From the cell containing the given text, extract its center point as (X, Y) coordinate. 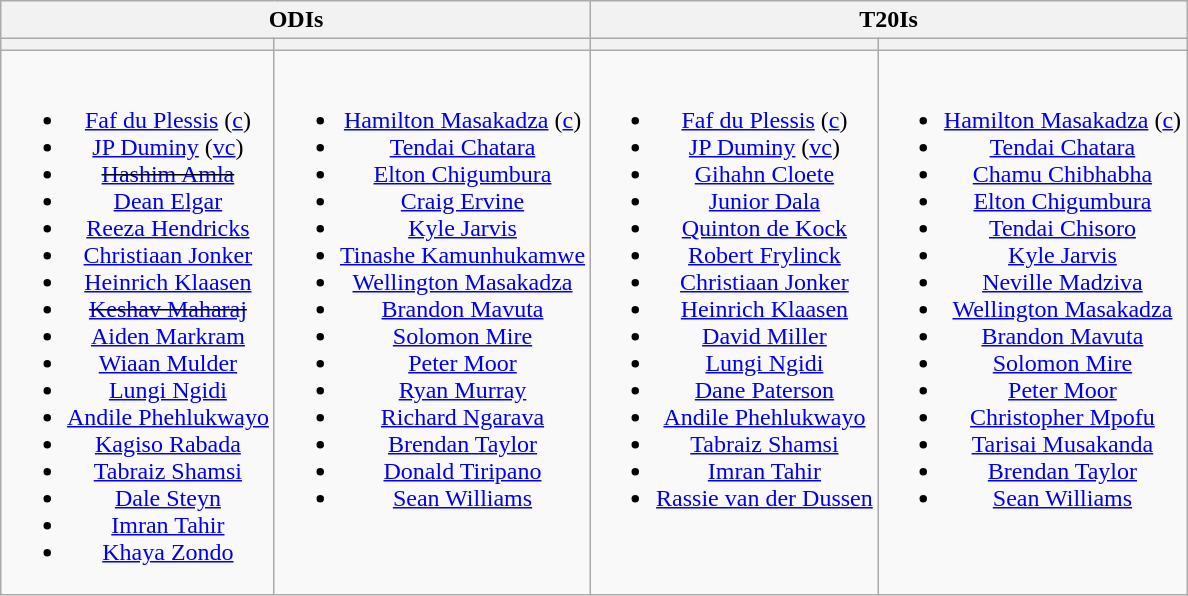
T20Is (889, 20)
ODIs (296, 20)
